Find where the given text appears and provide that cell's center as (X, Y) coordinate. 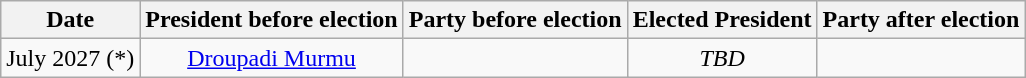
July 2027 (*) (70, 58)
TBD (722, 58)
Date (70, 20)
Party before election (515, 20)
Droupadi Murmu (272, 58)
President before election (272, 20)
Party after election (921, 20)
Elected President (722, 20)
